Identify which cell holds the provided text, then report its (x, y) central coordinate. 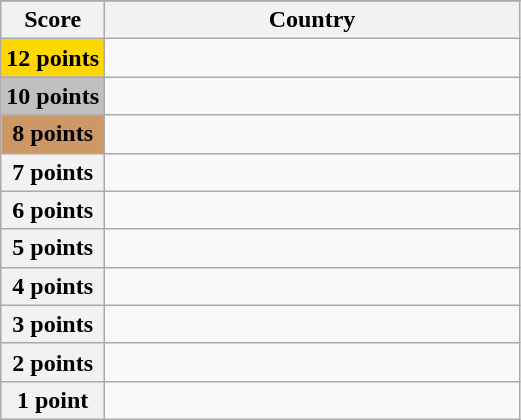
2 points (53, 362)
1 point (53, 400)
Score (53, 20)
4 points (53, 286)
8 points (53, 134)
10 points (53, 96)
5 points (53, 248)
7 points (53, 172)
12 points (53, 58)
3 points (53, 324)
6 points (53, 210)
Country (312, 20)
